Determine the (X, Y) coordinate at the center of the cell enclosing the given text.  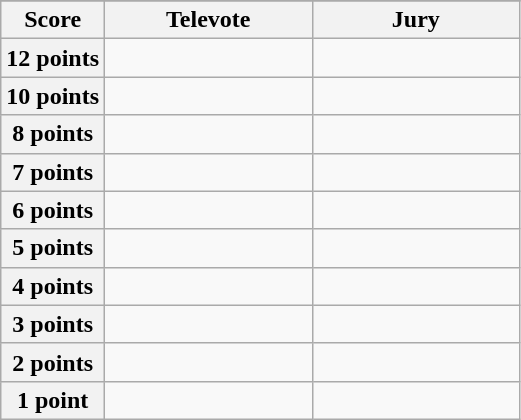
1 point (53, 400)
10 points (53, 96)
8 points (53, 134)
2 points (53, 362)
5 points (53, 248)
4 points (53, 286)
12 points (53, 58)
Jury (416, 20)
Televote (209, 20)
Score (53, 20)
3 points (53, 324)
7 points (53, 172)
6 points (53, 210)
